Detect which cell encompasses the target text, then output its [X, Y] center coordinate. 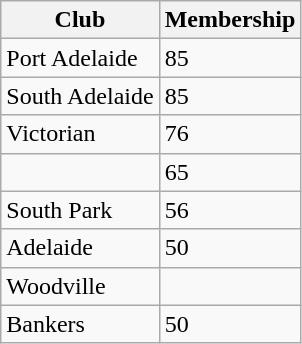
Club [80, 20]
56 [230, 210]
Bankers [80, 324]
South Adelaide [80, 96]
Membership [230, 20]
Port Adelaide [80, 58]
Woodville [80, 286]
65 [230, 172]
Adelaide [80, 248]
Victorian [80, 134]
South Park [80, 210]
76 [230, 134]
